Scan for the cell matching the given text and deliver its [x, y] coordinate at center. 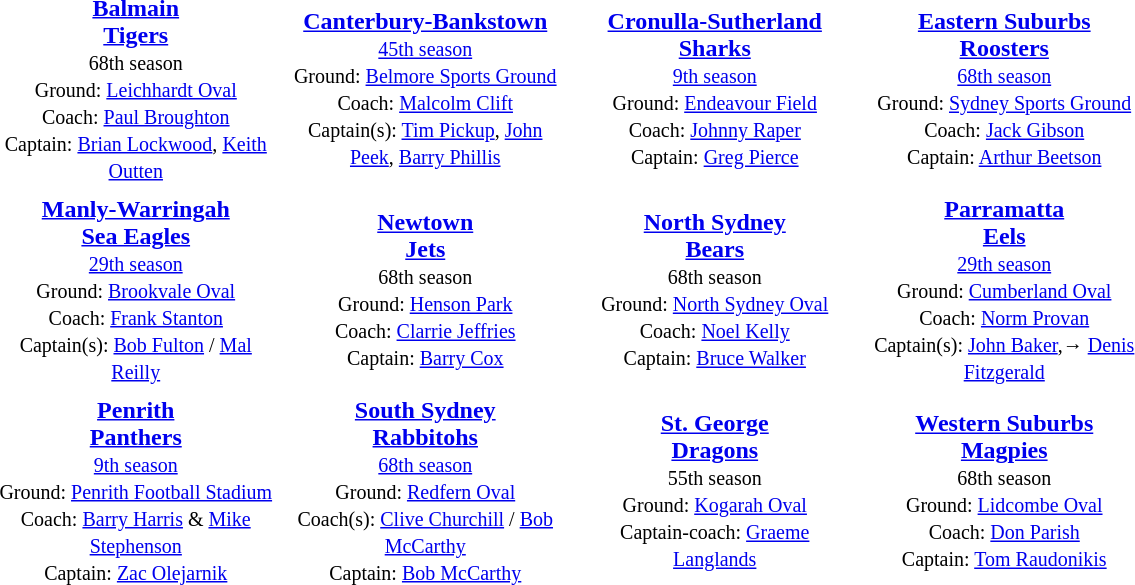
NewtownJets68th seasonGround: Henson Park Coach: Clarrie JeffriesCaptain: Barry Cox [425, 290]
North SydneyBears68th seasonGround: North Sydney Oval Coach: Noel KellyCaptain: Bruce Walker [715, 290]
